Find where the given text appears and provide that cell's center as [x, y] coordinate. 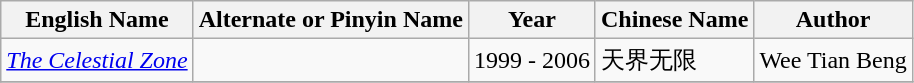
The Celestial Zone [97, 60]
1999 - 2006 [532, 60]
Alternate or Pinyin Name [330, 20]
Author [833, 20]
天界无限 [674, 60]
Wee Tian Beng [833, 60]
Year [532, 20]
Chinese Name [674, 20]
English Name [97, 20]
